Find where the given text appears and provide that cell's center as (X, Y) coordinate. 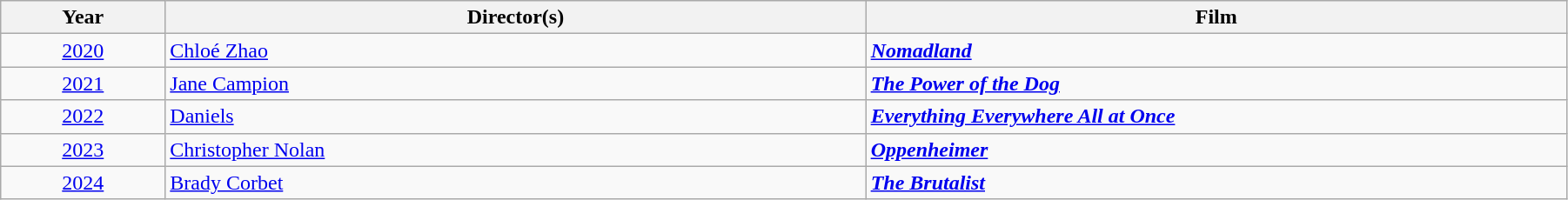
2024 (84, 183)
Everything Everywhere All at Once (1216, 117)
Nomadland (1216, 50)
Director(s) (515, 17)
Jane Campion (515, 83)
The Brutalist (1216, 183)
Brady Corbet (515, 183)
Daniels (515, 117)
2021 (84, 83)
Christopher Nolan (515, 150)
Oppenheimer (1216, 150)
2020 (84, 50)
Film (1216, 17)
Chloé Zhao (515, 50)
The Power of the Dog (1216, 83)
2023 (84, 150)
Year (84, 17)
2022 (84, 117)
